For the text-containing cell, return its midpoint in [x, y] coordinate format. 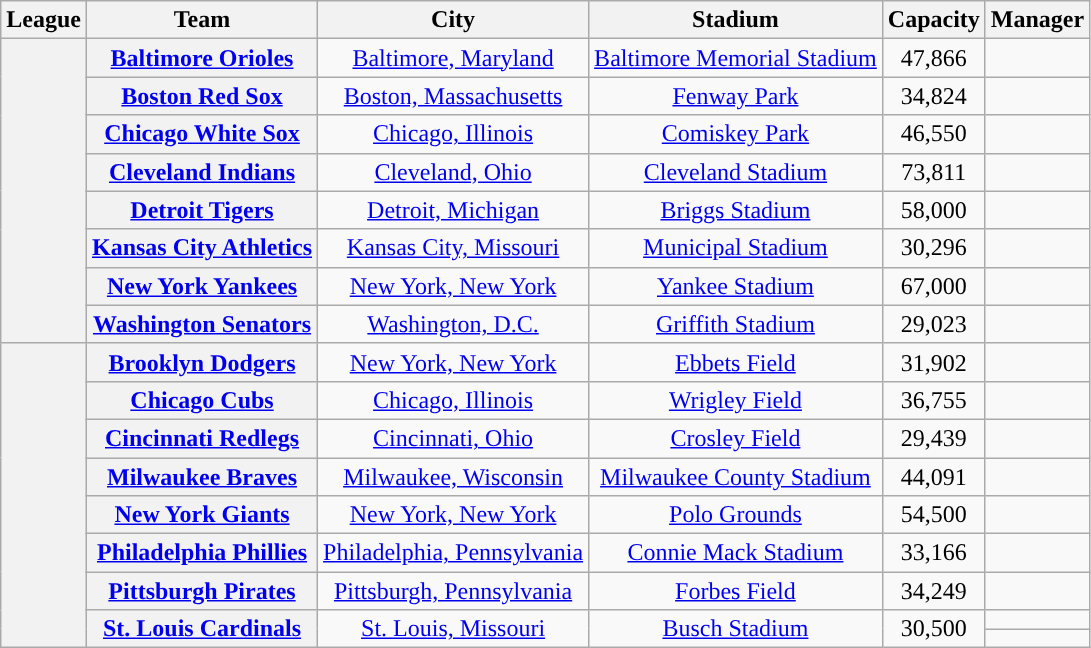
Connie Mack Stadium [736, 553]
Municipal Stadium [736, 248]
Milwaukee Braves [202, 477]
Detroit, Michigan [454, 210]
54,500 [934, 515]
36,755 [934, 400]
Philadelphia Phillies [202, 553]
44,091 [934, 477]
Team [202, 20]
67,000 [934, 286]
Chicago Cubs [202, 400]
League [44, 20]
Brooklyn Dodgers [202, 362]
Manager [1037, 20]
Cleveland, Ohio [454, 172]
29,439 [934, 438]
Cleveland Indians [202, 172]
Briggs Stadium [736, 210]
Crosley Field [736, 438]
34,824 [934, 96]
Griffith Stadium [736, 324]
Forbes Field [736, 591]
Pittsburgh Pirates [202, 591]
Yankee Stadium [736, 286]
Baltimore, Maryland [454, 58]
Wrigley Field [736, 400]
30,500 [934, 629]
Baltimore Orioles [202, 58]
Detroit Tigers [202, 210]
Stadium [736, 20]
Capacity [934, 20]
New York Giants [202, 515]
31,902 [934, 362]
46,550 [934, 134]
New York Yankees [202, 286]
34,249 [934, 591]
Cleveland Stadium [736, 172]
Chicago White Sox [202, 134]
Kansas City Athletics [202, 248]
Cincinnati, Ohio [454, 438]
Boston, Massachusetts [454, 96]
Baltimore Memorial Stadium [736, 58]
Washington, D.C. [454, 324]
Boston Red Sox [202, 96]
Pittsburgh, Pennsylvania [454, 591]
Milwaukee County Stadium [736, 477]
29,023 [934, 324]
73,811 [934, 172]
Milwaukee, Wisconsin [454, 477]
Polo Grounds [736, 515]
Washington Senators [202, 324]
58,000 [934, 210]
St. Louis, Missouri [454, 629]
Fenway Park [736, 96]
47,866 [934, 58]
Philadelphia, Pennsylvania [454, 553]
Busch Stadium [736, 629]
Comiskey Park [736, 134]
Kansas City, Missouri [454, 248]
Ebbets Field [736, 362]
33,166 [934, 553]
City [454, 20]
30,296 [934, 248]
St. Louis Cardinals [202, 629]
Cincinnati Redlegs [202, 438]
